Search for the cell housing the specified text and yield its (X, Y) center coordinate. 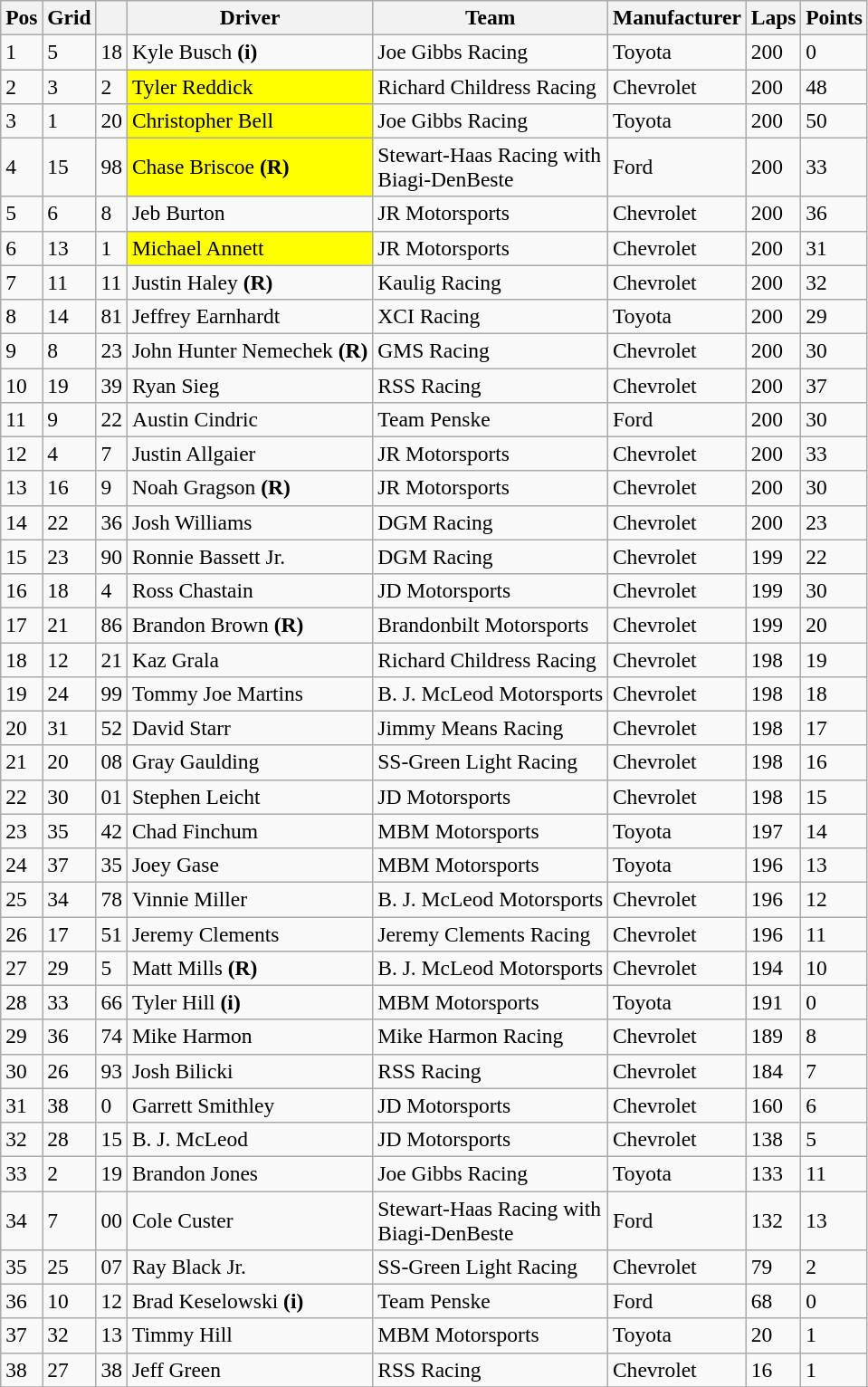
50 (835, 120)
93 (111, 1071)
B. J. McLeod (250, 1139)
David Starr (250, 728)
John Hunter Nemechek (R) (250, 350)
99 (111, 693)
133 (773, 1173)
197 (773, 831)
Ronnie Bassett Jr. (250, 557)
Manufacturer (677, 17)
Ryan Sieg (250, 385)
68 (773, 1301)
Kyle Busch (i) (250, 52)
Cole Custer (250, 1220)
51 (111, 933)
90 (111, 557)
194 (773, 968)
Tyler Reddick (250, 86)
Mike Harmon (250, 1037)
Brandon Brown (R) (250, 625)
Justin Allgaier (250, 454)
138 (773, 1139)
01 (111, 797)
Jeremy Clements (250, 933)
Brandonbilt Motorsports (491, 625)
Brad Keselowski (i) (250, 1301)
Justin Haley (R) (250, 282)
86 (111, 625)
08 (111, 762)
48 (835, 86)
GMS Racing (491, 350)
Stephen Leicht (250, 797)
Ray Black Jr. (250, 1267)
42 (111, 831)
78 (111, 899)
XCI Racing (491, 316)
Grid (69, 17)
Michael Annett (250, 248)
Noah Gragson (R) (250, 488)
Points (835, 17)
Chad Finchum (250, 831)
Jimmy Means Racing (491, 728)
184 (773, 1071)
Jeffrey Earnhardt (250, 316)
160 (773, 1105)
Josh Williams (250, 522)
39 (111, 385)
Timmy Hill (250, 1335)
Kaulig Racing (491, 282)
74 (111, 1037)
Driver (250, 17)
Jeff Green (250, 1370)
79 (773, 1267)
Jeremy Clements Racing (491, 933)
00 (111, 1220)
98 (111, 167)
Brandon Jones (250, 1173)
Kaz Grala (250, 659)
Ross Chastain (250, 590)
Austin Cindric (250, 419)
191 (773, 1002)
Garrett Smithley (250, 1105)
07 (111, 1267)
Tommy Joe Martins (250, 693)
81 (111, 316)
Mike Harmon Racing (491, 1037)
Joey Gase (250, 865)
66 (111, 1002)
Team (491, 17)
132 (773, 1220)
Tyler Hill (i) (250, 1002)
Chase Briscoe (R) (250, 167)
Josh Bilicki (250, 1071)
Christopher Bell (250, 120)
Pos (22, 17)
Vinnie Miller (250, 899)
Matt Mills (R) (250, 968)
Gray Gaulding (250, 762)
189 (773, 1037)
52 (111, 728)
Jeb Burton (250, 214)
Laps (773, 17)
